Search for the cell housing the specified text and yield its (X, Y) center coordinate. 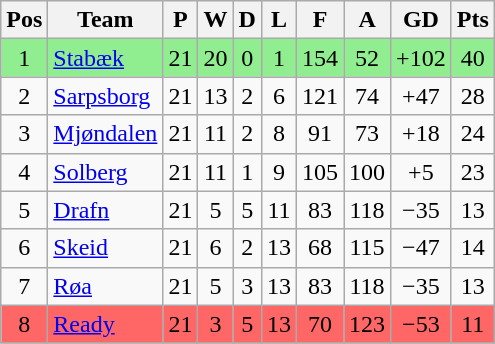
73 (368, 134)
+102 (422, 58)
Team (106, 20)
Stabæk (106, 58)
D (247, 20)
W (216, 20)
Pos (24, 20)
100 (368, 172)
GD (422, 20)
+47 (422, 96)
0 (247, 58)
Pts (472, 20)
Drafn (106, 210)
−53 (422, 324)
40 (472, 58)
−47 (422, 248)
A (368, 20)
23 (472, 172)
Skeid (106, 248)
20 (216, 58)
L (278, 20)
+5 (422, 172)
F (320, 20)
P (180, 20)
+18 (422, 134)
14 (472, 248)
9 (278, 172)
70 (320, 324)
91 (320, 134)
Ready (106, 324)
Mjøndalen (106, 134)
105 (320, 172)
121 (320, 96)
123 (368, 324)
7 (24, 286)
Røa (106, 286)
28 (472, 96)
24 (472, 134)
154 (320, 58)
68 (320, 248)
74 (368, 96)
4 (24, 172)
52 (368, 58)
115 (368, 248)
Sarpsborg (106, 96)
Solberg (106, 172)
